Extract the [X, Y] coordinate from the center of the cell holding the provided text.  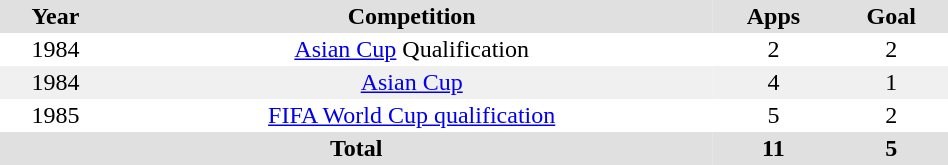
Asian Cup Qualification [412, 50]
1985 [56, 116]
11 [774, 148]
Apps [774, 16]
Total [356, 148]
Year [56, 16]
4 [774, 82]
Competition [412, 16]
FIFA World Cup qualification [412, 116]
Goal [891, 16]
Asian Cup [412, 82]
1 [891, 82]
